Return the [X, Y] coordinate for the center point of the cell that contains the specified text.  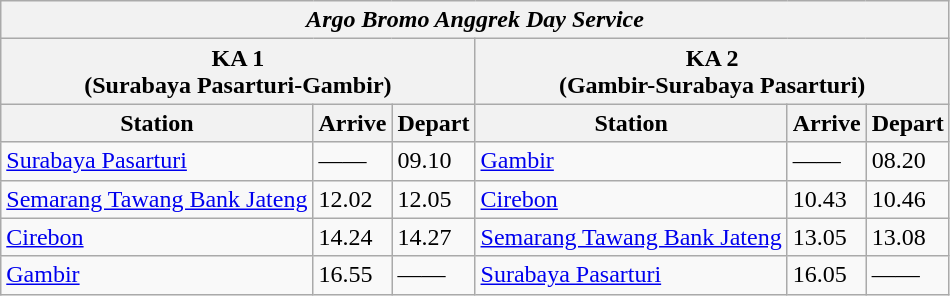
13.08 [908, 237]
Argo Bromo Anggrek Day Service [476, 20]
14.27 [434, 237]
08.20 [908, 161]
10.46 [908, 199]
KA 2(Gambir-Surabaya Pasarturi) [712, 72]
10.43 [826, 199]
13.05 [826, 237]
12.05 [434, 199]
12.02 [352, 199]
16.05 [826, 275]
14.24 [352, 237]
16.55 [352, 275]
09.10 [434, 161]
KA 1(Surabaya Pasarturi-Gambir) [238, 72]
